Output the (X, Y) coordinate of the center of the cell containing the given text.  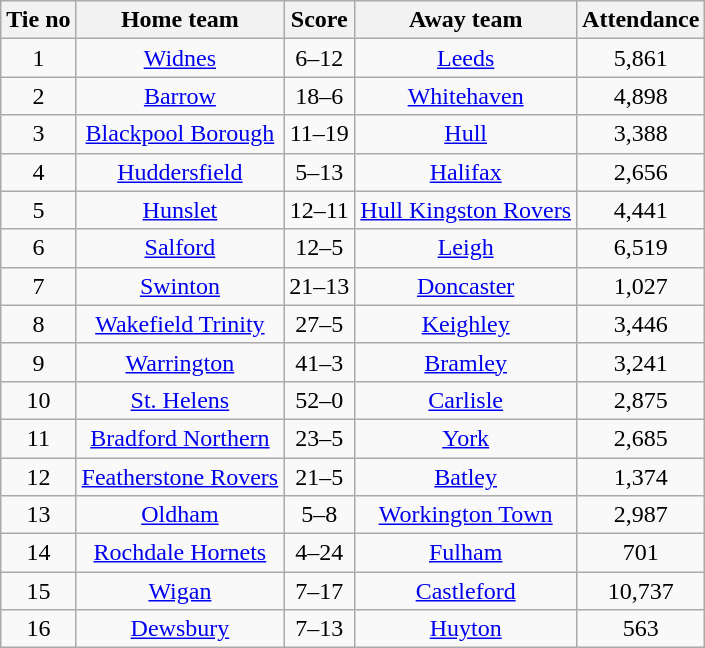
14 (38, 553)
10,737 (641, 591)
12–5 (320, 248)
Bradford Northern (180, 438)
15 (38, 591)
2,875 (641, 400)
7–13 (320, 629)
701 (641, 553)
7 (38, 286)
21–5 (320, 477)
11–19 (320, 134)
2,685 (641, 438)
1,374 (641, 477)
Huyton (466, 629)
Castleford (466, 591)
10 (38, 400)
11 (38, 438)
Bramley (466, 362)
Doncaster (466, 286)
27–5 (320, 324)
2,987 (641, 515)
4,441 (641, 210)
5–13 (320, 172)
Hull (466, 134)
Oldham (180, 515)
3,388 (641, 134)
4,898 (641, 96)
5 (38, 210)
Blackpool Borough (180, 134)
Hull Kingston Rovers (466, 210)
21–13 (320, 286)
23–5 (320, 438)
12–11 (320, 210)
Salford (180, 248)
St. Helens (180, 400)
Keighley (466, 324)
Whitehaven (466, 96)
6,519 (641, 248)
York (466, 438)
13 (38, 515)
Widnes (180, 58)
Leeds (466, 58)
1,027 (641, 286)
Featherstone Rovers (180, 477)
Fulham (466, 553)
Leigh (466, 248)
18–6 (320, 96)
5–8 (320, 515)
1 (38, 58)
4–24 (320, 553)
3 (38, 134)
Rochdale Hornets (180, 553)
Wakefield Trinity (180, 324)
Warrington (180, 362)
12 (38, 477)
Tie no (38, 20)
6 (38, 248)
Batley (466, 477)
6–12 (320, 58)
52–0 (320, 400)
Hunslet (180, 210)
5,861 (641, 58)
Halifax (466, 172)
Wigan (180, 591)
Home team (180, 20)
2,656 (641, 172)
Barrow (180, 96)
Attendance (641, 20)
Carlisle (466, 400)
Workington Town (466, 515)
4 (38, 172)
563 (641, 629)
2 (38, 96)
Score (320, 20)
8 (38, 324)
Away team (466, 20)
Swinton (180, 286)
Dewsbury (180, 629)
3,446 (641, 324)
3,241 (641, 362)
7–17 (320, 591)
9 (38, 362)
16 (38, 629)
41–3 (320, 362)
Huddersfield (180, 172)
